Provide the [x, y] coordinate of the cell's center where the given text is located.  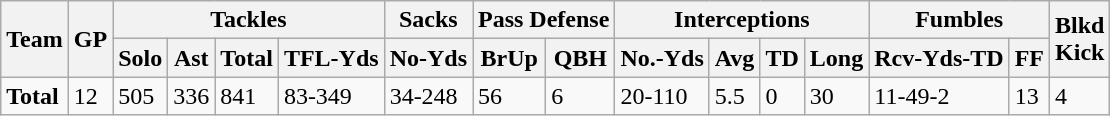
20-110 [662, 96]
GP [90, 39]
BrUp [508, 58]
Ast [192, 58]
No-Yds [428, 58]
No.-Yds [662, 58]
56 [508, 96]
Team [35, 39]
336 [192, 96]
Avg [734, 58]
30 [836, 96]
TD [782, 58]
Solo [140, 58]
Rcv-Yds-TD [939, 58]
505 [140, 96]
13 [1029, 96]
12 [90, 96]
5.5 [734, 96]
0 [782, 96]
Pass Defense [543, 20]
6 [580, 96]
QBH [580, 58]
BlkdKick [1080, 39]
841 [247, 96]
TFL-Yds [331, 58]
FF [1029, 58]
Long [836, 58]
4 [1080, 96]
Fumbles [960, 20]
Sacks [428, 20]
Tackles [248, 20]
Interceptions [742, 20]
83-349 [331, 96]
34-248 [428, 96]
11-49-2 [939, 96]
